Pinpoint the cell where the given text exists, returning its (X, Y) midpoint coordinate. 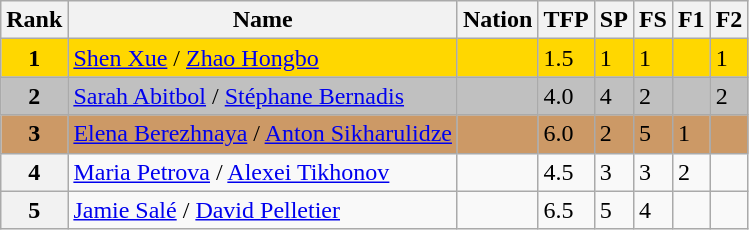
Sarah Abitbol / Stéphane Bernadis (263, 96)
FS (652, 20)
6.5 (566, 210)
Rank (34, 20)
Maria Petrova / Alexei Tikhonov (263, 172)
1.5 (566, 58)
SP (614, 20)
6.0 (566, 134)
Name (263, 20)
F1 (691, 20)
4.5 (566, 172)
F2 (729, 20)
Nation (497, 20)
Elena Berezhnaya / Anton Sikharulidze (263, 134)
4.0 (566, 96)
Jamie Salé / David Pelletier (263, 210)
Shen Xue / Zhao Hongbo (263, 58)
TFP (566, 20)
